From the cell containing the given text, extract its center point as [x, y] coordinate. 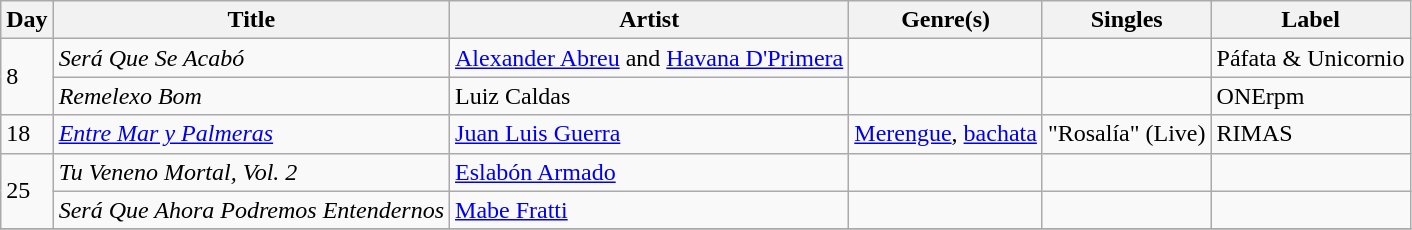
Páfata & Unicornio [1310, 58]
Luiz Caldas [650, 96]
ONErpm [1310, 96]
Alexander Abreu and Havana D'Primera [650, 58]
Day [27, 20]
8 [27, 77]
RIMAS [1310, 134]
Juan Luis Guerra [650, 134]
Singles [1126, 20]
Entre Mar y Palmeras [251, 134]
Será Que Ahora Podremos Entendernos [251, 210]
Label [1310, 20]
Será Que Se Acabó [251, 58]
Genre(s) [946, 20]
Remelexo Bom [251, 96]
18 [27, 134]
Merengue, bachata [946, 134]
Artist [650, 20]
Tu Veneno Mortal, Vol. 2 [251, 172]
Title [251, 20]
"Rosalía" (Live) [1126, 134]
25 [27, 191]
Eslabón Armado [650, 172]
Mabe Fratti [650, 210]
